Pinpoint the cell where the given text exists, returning its [X, Y] midpoint coordinate. 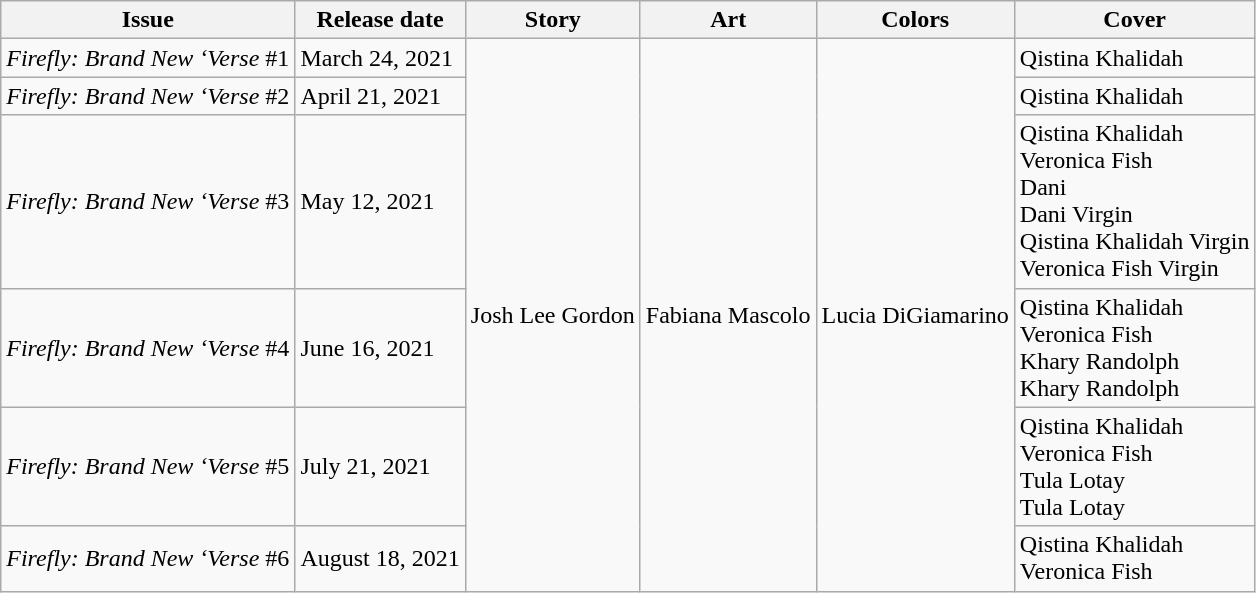
Release date [380, 20]
Firefly: Brand New ‘Verse #6 [148, 558]
Josh Lee Gordon [552, 315]
Fabiana Mascolo [728, 315]
Firefly: Brand New ‘Verse #2 [148, 96]
April 21, 2021 [380, 96]
Firefly: Brand New ‘Verse #1 [148, 58]
Cover [1134, 20]
March 24, 2021 [380, 58]
Lucia DiGiamarino [915, 315]
Story [552, 20]
July 21, 2021 [380, 466]
Qistina Khalidah Veronica Fish Khary Randolph Khary Randolph [1134, 348]
Firefly: Brand New ‘Verse #5 [148, 466]
May 12, 2021 [380, 202]
Qistina Khalidah Veronica Fish [1134, 558]
August 18, 2021 [380, 558]
Art [728, 20]
Qistina Khalidah Veronica Fish Tula Lotay Tula Lotay [1134, 466]
Issue [148, 20]
Qistina Khalidah Veronica Fish Dani Dani Virgin Qistina Khalidah Virgin Veronica Fish Virgin [1134, 202]
Colors [915, 20]
Firefly: Brand New ‘Verse #3 [148, 202]
Firefly: Brand New ‘Verse #4 [148, 348]
June 16, 2021 [380, 348]
